Extract the (x, y) coordinate from the center of the cell holding the provided text.  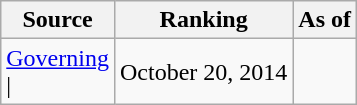
As of (325, 20)
Source (58, 20)
Governing| (58, 72)
Ranking (203, 20)
October 20, 2014 (203, 72)
